Output the [X, Y] coordinate of the center of the cell containing the given text.  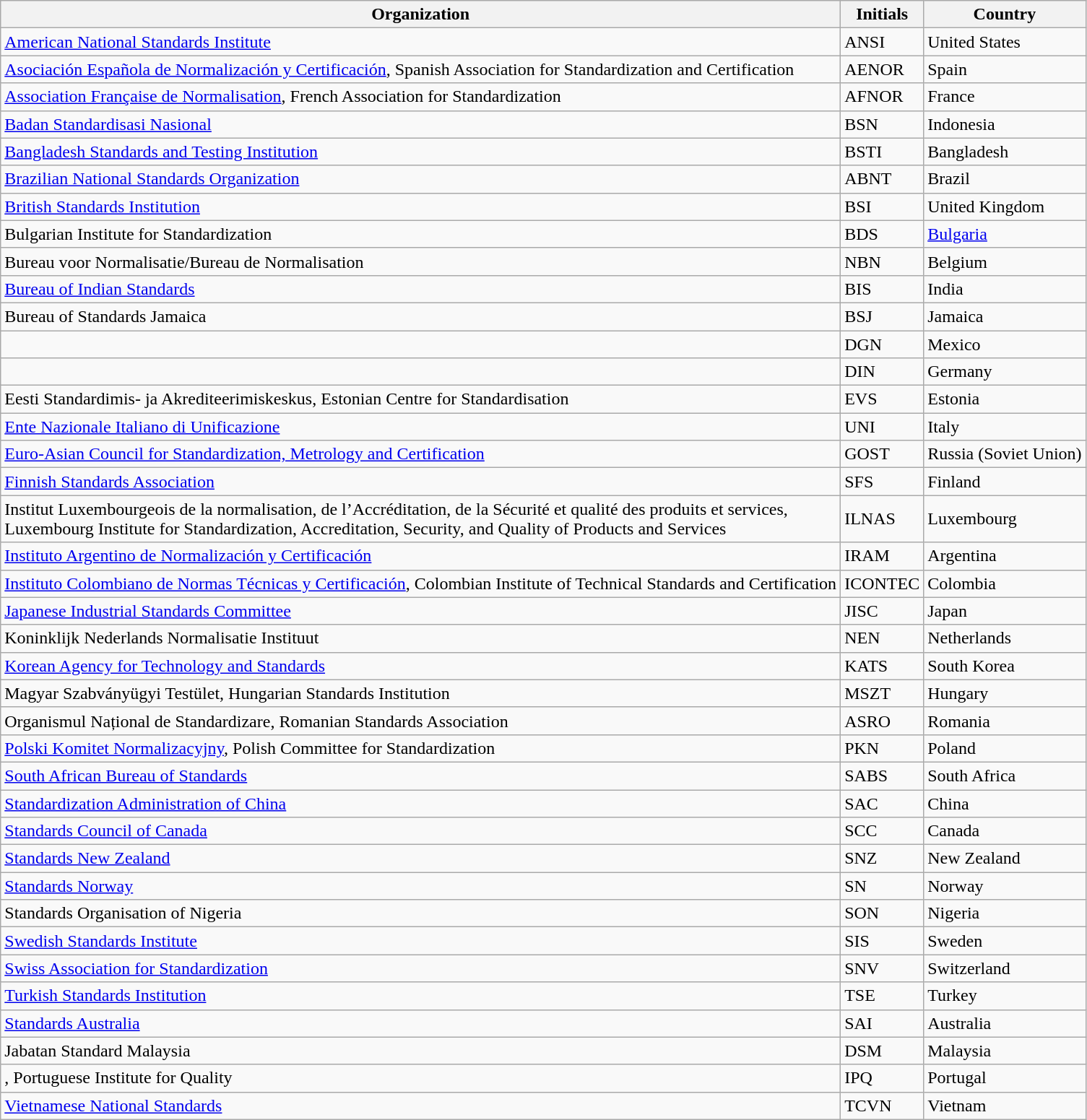
Bureau voor Normalisatie/Bureau de Normalisation [420, 261]
BIS [883, 289]
Turkish Standards Institution [420, 996]
Instituto Colombiano de Normas Técnicas y Certificación, Colombian Institute of Technical Standards and Certification [420, 583]
United States [1005, 42]
Instituto Argentino de Normalización y Certificación [420, 556]
SCC [883, 831]
SNZ [883, 859]
Canada [1005, 831]
Jabatan Standard Malaysia [420, 1051]
Italy [1005, 427]
MSZT [883, 693]
Romania [1005, 721]
Belgium [1005, 261]
SON [883, 913]
Estonia [1005, 399]
France [1005, 97]
Standards New Zealand [420, 859]
BSI [883, 207]
Badan Standardisasi Nasional [420, 124]
IPQ [883, 1078]
Asociación Española de Normalización y Certificación, Spanish Association for Standardization and Certification [420, 69]
ILNAS [883, 518]
Germany [1005, 372]
Country [1005, 14]
Koninklijk Nederlands Normalisatie Instituut [420, 638]
AFNOR [883, 97]
Australia [1005, 1023]
BSN [883, 124]
Japanese Industrial Standards Committee [420, 611]
NBN [883, 261]
Colombia [1005, 583]
SNV [883, 968]
JISC [883, 611]
ASRO [883, 721]
China [1005, 804]
Swiss Association for Standardization [420, 968]
, Portuguese Institute for Quality [420, 1078]
Standards Australia [420, 1023]
Ente Nazionale Italiano di Unificazione [420, 427]
Jamaica [1005, 316]
DIN [883, 372]
Switzerland [1005, 968]
Vietnam [1005, 1106]
SIS [883, 941]
Hungary [1005, 693]
GOST [883, 454]
IRAM [883, 556]
SN [883, 886]
Norway [1005, 886]
Turkey [1005, 996]
DSM [883, 1051]
American National Standards Institute [420, 42]
ANSI [883, 42]
TCVN [883, 1106]
Standards Council of Canada [420, 831]
AENOR [883, 69]
Malaysia [1005, 1051]
Finnish Standards Association [420, 482]
Standards Norway [420, 886]
Swedish Standards Institute [420, 941]
EVS [883, 399]
Magyar Szabványügyi Testület, Hungarian Standards Institution [420, 693]
Sweden [1005, 941]
Initials [883, 14]
India [1005, 289]
Polski Komitet Normalizacyjny, Polish Committee for Standardization [420, 748]
Netherlands [1005, 638]
Brazil [1005, 179]
Mexico [1005, 344]
SAI [883, 1023]
SFS [883, 482]
Korean Agency for Technology and Standards [420, 666]
United Kingdom [1005, 207]
UNI [883, 427]
Vietnamese National Standards [420, 1106]
Eesti Standardimis- ja Akrediteerimiskeskus, Estonian Centre for Standardisation [420, 399]
Japan [1005, 611]
Luxembourg [1005, 518]
Finland [1005, 482]
Standards Organisation of Nigeria [420, 913]
BDS [883, 234]
PKN [883, 748]
Brazilian National Standards Organization [420, 179]
BSJ [883, 316]
Bangladesh Standards and Testing Institution [420, 152]
ABNT [883, 179]
Euro-Asian Council for Standardization, Metrology and Certification [420, 454]
Association Française de Normalisation, French Association for Standardization [420, 97]
Standardization Administration of China [420, 804]
Russia (Soviet Union) [1005, 454]
Argentina [1005, 556]
Portugal [1005, 1078]
Indonesia [1005, 124]
DGN [883, 344]
Bureau of Indian Standards [420, 289]
KATS [883, 666]
South Africa [1005, 776]
Poland [1005, 748]
ICONTEC [883, 583]
Spain [1005, 69]
Bulgaria [1005, 234]
Bangladesh [1005, 152]
Organismul Național de Standardizare, Romanian Standards Association [420, 721]
Nigeria [1005, 913]
New Zealand [1005, 859]
Bulgarian Institute for Standardization [420, 234]
Bureau of Standards Jamaica [420, 316]
British Standards Institution [420, 207]
BSTI [883, 152]
South African Bureau of Standards [420, 776]
Organization [420, 14]
SABS [883, 776]
South Korea [1005, 666]
NEN [883, 638]
TSE [883, 996]
SAC [883, 804]
